Identify which cell holds the provided text, then report its [X, Y] central coordinate. 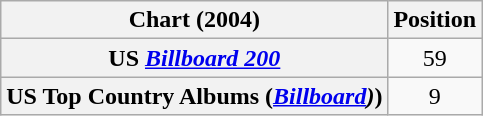
Position [435, 20]
Chart (2004) [194, 20]
US Billboard 200 [194, 58]
US Top Country Albums (Billboard)) [194, 96]
59 [435, 58]
9 [435, 96]
